For the text-containing cell, return its midpoint in (x, y) coordinate format. 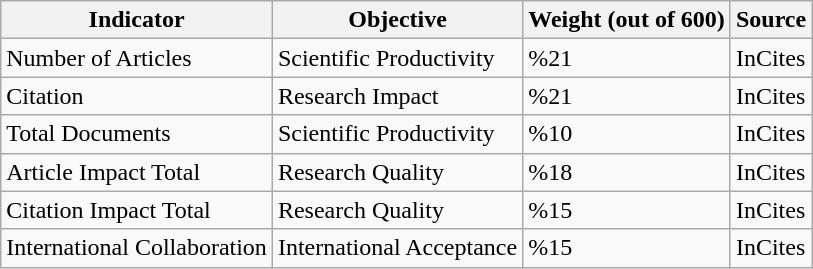
Research Impact (397, 96)
International Collaboration (137, 248)
%10 (627, 134)
%18 (627, 172)
Total Documents (137, 134)
Number of Articles (137, 58)
Indicator (137, 20)
Objective (397, 20)
International Acceptance (397, 248)
Citation Impact Total (137, 210)
Source (770, 20)
Article Impact Total (137, 172)
Citation (137, 96)
Weight (out of 600) (627, 20)
